Search for the cell housing the specified text and yield its [x, y] center coordinate. 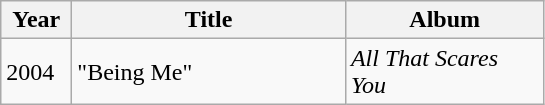
Album [444, 20]
Title [209, 20]
2004 [36, 72]
Year [36, 20]
All That Scares You [444, 72]
"Being Me" [209, 72]
